Output the (x, y) coordinate of the center of the cell containing the given text.  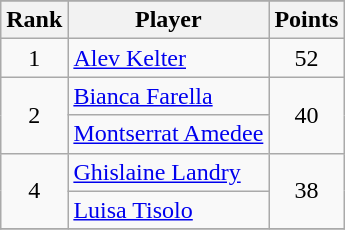
Ghislaine Landry (168, 172)
Rank (34, 20)
Player (168, 20)
Points (306, 20)
40 (306, 115)
1 (34, 58)
2 (34, 115)
Alev Kelter (168, 58)
Bianca Farella (168, 96)
38 (306, 191)
Montserrat Amedee (168, 134)
Luisa Tisolo (168, 210)
52 (306, 58)
4 (34, 191)
